Identify which cell holds the provided text, then report its (x, y) central coordinate. 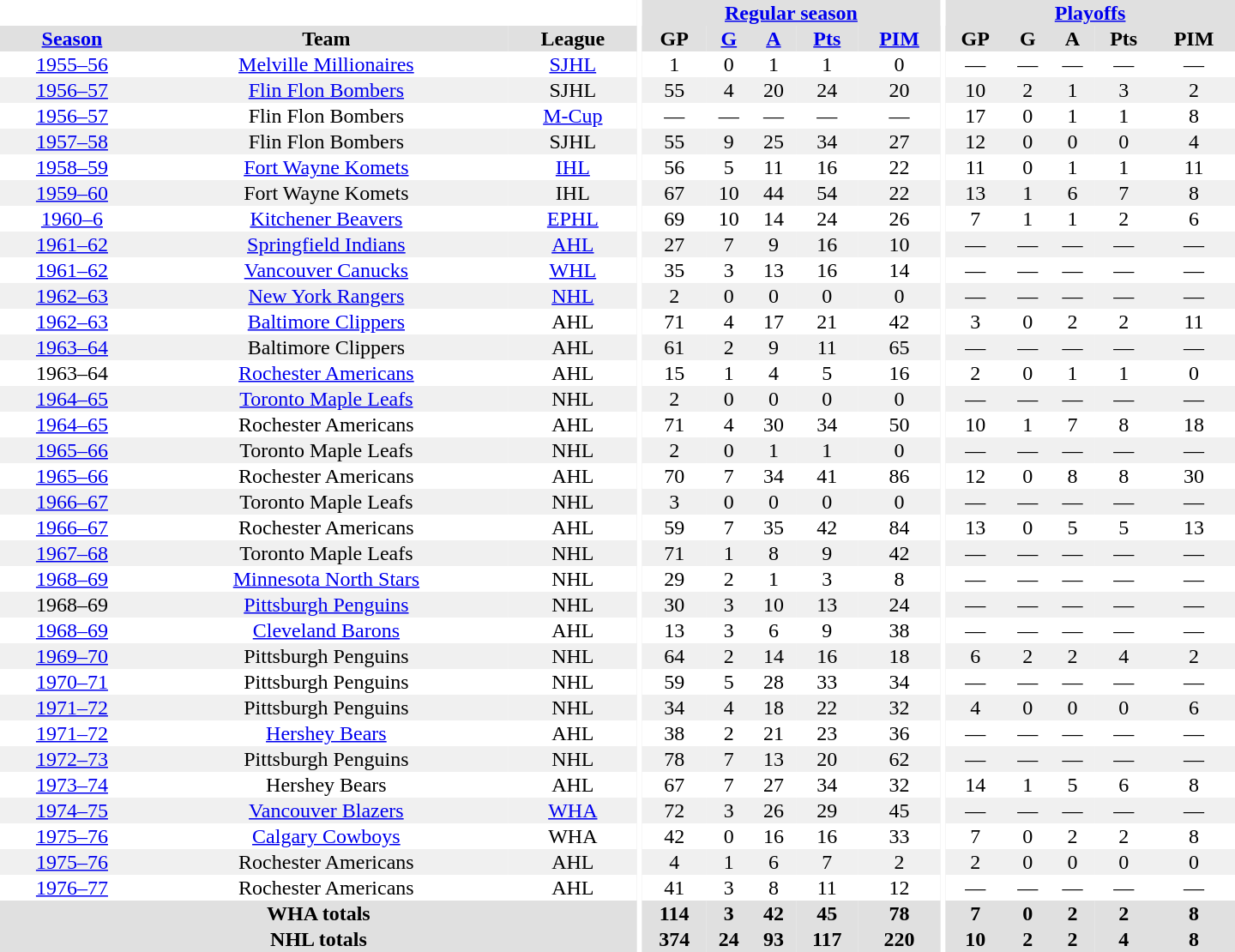
Minnesota North Stars (326, 579)
1957–58 (72, 142)
Cleveland Barons (326, 630)
Season (72, 39)
54 (827, 193)
86 (900, 476)
65 (900, 347)
64 (674, 656)
New York Rangers (326, 296)
Melville Millionaires (326, 64)
WHL (573, 270)
62 (900, 759)
1959–60 (72, 193)
Vancouver Blazers (326, 810)
15 (674, 373)
1972–73 (72, 759)
League (573, 39)
Team (326, 39)
1960–6 (72, 219)
56 (674, 167)
Springfield Indians (326, 244)
36 (900, 733)
EPHL (573, 219)
Kitchener Beavers (326, 219)
1974–75 (72, 810)
Regular season (792, 13)
72 (674, 810)
25 (774, 142)
1976–77 (72, 888)
69 (674, 219)
70 (674, 476)
50 (900, 425)
1973–74 (72, 785)
NHL totals (319, 939)
1970–71 (72, 682)
28 (774, 682)
114 (674, 913)
117 (827, 939)
374 (674, 939)
220 (900, 939)
1958–59 (72, 167)
23 (827, 733)
1967–68 (72, 553)
1969–70 (72, 656)
M-Cup (573, 116)
Vancouver Canucks (326, 270)
Playoffs (1090, 13)
61 (674, 347)
Calgary Cowboys (326, 836)
1955–56 (72, 64)
84 (900, 527)
WHA totals (319, 913)
93 (774, 939)
44 (774, 193)
